Find where the given text appears and provide that cell's center as (x, y) coordinate. 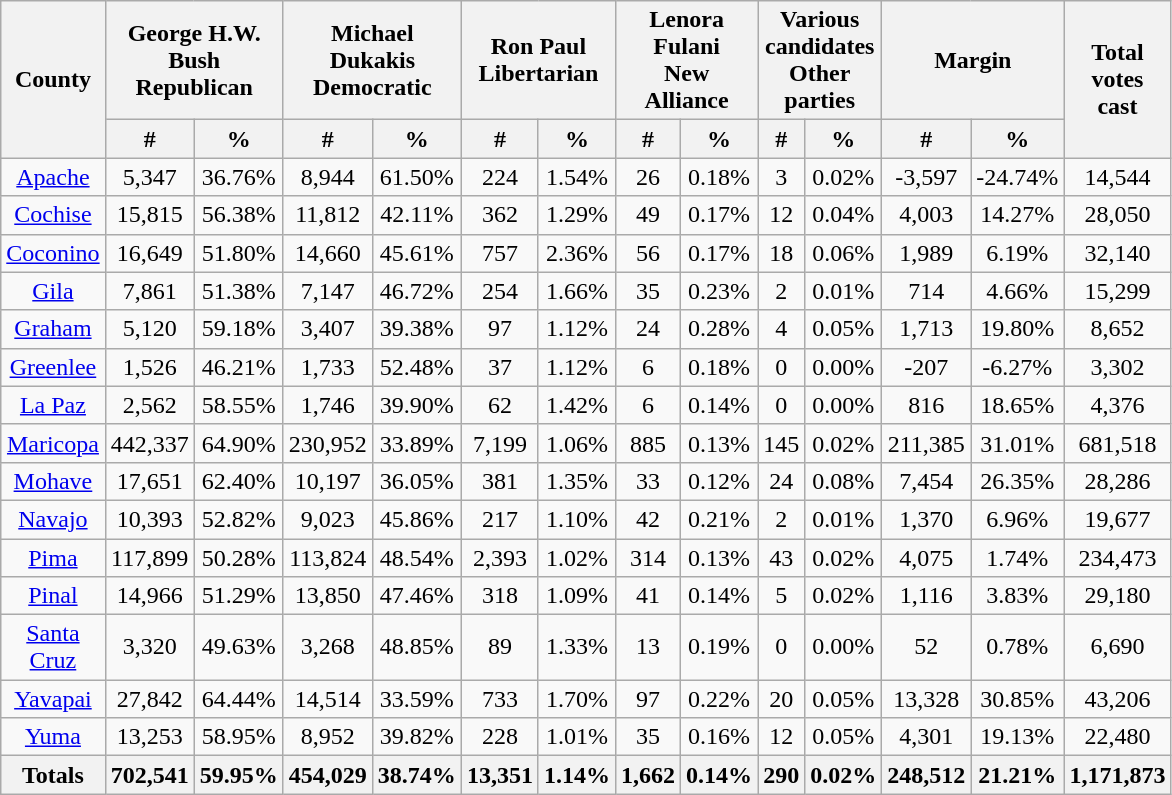
61.50% (416, 177)
16,649 (150, 253)
0.04% (844, 215)
51.80% (238, 253)
4,376 (1118, 405)
La Paz (53, 405)
234,473 (1118, 557)
17,651 (150, 481)
230,952 (328, 443)
14,660 (328, 253)
Pinal (53, 596)
3,268 (328, 648)
18.65% (1018, 405)
885 (648, 443)
10,393 (150, 519)
27,842 (150, 699)
39.82% (416, 737)
22,480 (1118, 737)
13,351 (500, 775)
George H.W. BushRepublican (194, 60)
49.63% (238, 648)
Yuma (53, 737)
4 (782, 329)
28,286 (1118, 481)
32,140 (1118, 253)
39.38% (416, 329)
7,199 (500, 443)
217 (500, 519)
1.33% (576, 648)
42.11% (416, 215)
56.38% (238, 215)
13,328 (926, 699)
0.28% (720, 329)
36.76% (238, 177)
9,023 (328, 519)
0.06% (844, 253)
10,197 (328, 481)
4,301 (926, 737)
5,120 (150, 329)
51.38% (238, 291)
318 (500, 596)
6,690 (1118, 648)
13,253 (150, 737)
-24.74% (1018, 177)
1.54% (576, 177)
19.80% (1018, 329)
2.36% (576, 253)
224 (500, 177)
13 (648, 648)
1,746 (328, 405)
0.78% (1018, 648)
21.21% (1018, 775)
14,966 (150, 596)
50.28% (238, 557)
20 (782, 699)
8,952 (328, 737)
31.01% (1018, 443)
37 (500, 367)
Pima (53, 557)
62 (500, 405)
62.40% (238, 481)
Totals (53, 775)
46.21% (238, 367)
1.66% (576, 291)
43,206 (1118, 699)
3,407 (328, 329)
1.74% (1018, 557)
Santa Cruz (53, 648)
0.16% (720, 737)
14.27% (1018, 215)
47.46% (416, 596)
46.72% (416, 291)
29,180 (1118, 596)
County (53, 80)
3.83% (1018, 596)
56 (648, 253)
1.14% (576, 775)
314 (648, 557)
4,075 (926, 557)
1,713 (926, 329)
38.74% (416, 775)
Gila (53, 291)
3,302 (1118, 367)
Coconino (53, 253)
Maricopa (53, 443)
Total votes cast (1118, 80)
2,393 (500, 557)
Greenlee (53, 367)
290 (782, 775)
733 (500, 699)
58.55% (238, 405)
0.19% (720, 648)
681,518 (1118, 443)
64.44% (238, 699)
8,944 (328, 177)
58.95% (238, 737)
13,850 (328, 596)
381 (500, 481)
3,320 (150, 648)
Lenora FulaniNew Alliance (687, 60)
48.85% (416, 648)
43 (782, 557)
-6.27% (1018, 367)
254 (500, 291)
1,370 (926, 519)
15,299 (1118, 291)
228 (500, 737)
4.66% (1018, 291)
33.89% (416, 443)
1.09% (576, 596)
89 (500, 648)
1.42% (576, 405)
0.08% (844, 481)
33 (648, 481)
816 (926, 405)
1,733 (328, 367)
45.61% (416, 253)
1.29% (576, 215)
757 (500, 253)
30.85% (1018, 699)
8,652 (1118, 329)
1,116 (926, 596)
145 (782, 443)
45.86% (416, 519)
4,003 (926, 215)
1,662 (648, 775)
1,171,873 (1118, 775)
39.90% (416, 405)
714 (926, 291)
362 (500, 215)
42 (648, 519)
33.59% (416, 699)
48.54% (416, 557)
59.95% (238, 775)
211,385 (926, 443)
442,337 (150, 443)
5 (782, 596)
28,050 (1118, 215)
Mohave (53, 481)
26 (648, 177)
52.82% (238, 519)
Apache (53, 177)
113,824 (328, 557)
18 (782, 253)
26.35% (1018, 481)
1.70% (576, 699)
52 (926, 648)
-3,597 (926, 177)
3 (782, 177)
59.18% (238, 329)
41 (648, 596)
Margin (973, 60)
Graham (53, 329)
7,861 (150, 291)
-207 (926, 367)
0.22% (720, 699)
1.35% (576, 481)
702,541 (150, 775)
19.13% (1018, 737)
5,347 (150, 177)
1.10% (576, 519)
7,454 (926, 481)
Michael DukakisDemocratic (372, 60)
0.12% (720, 481)
6.96% (1018, 519)
51.29% (238, 596)
64.90% (238, 443)
Ron PaulLibertarian (538, 60)
15,815 (150, 215)
0.23% (720, 291)
49 (648, 215)
Navajo (53, 519)
0.21% (720, 519)
1.01% (576, 737)
Yavapai (53, 699)
248,512 (926, 775)
1.02% (576, 557)
6.19% (1018, 253)
7,147 (328, 291)
454,029 (328, 775)
Cochise (53, 215)
2,562 (150, 405)
11,812 (328, 215)
14,544 (1118, 177)
1.06% (576, 443)
117,899 (150, 557)
1,526 (150, 367)
14,514 (328, 699)
19,677 (1118, 519)
52.48% (416, 367)
Various candidatesOther parties (820, 60)
1,989 (926, 253)
36.05% (416, 481)
